From the cell containing the given text, extract its center point as (x, y) coordinate. 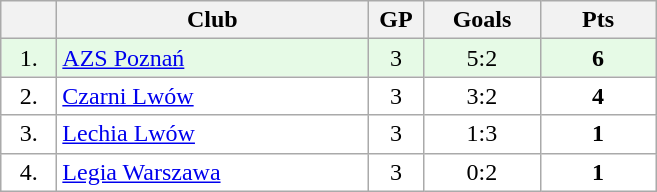
2. (29, 96)
Legia Warszawa (212, 172)
GP (396, 20)
6 (598, 58)
0:2 (482, 172)
4. (29, 172)
Czarni Lwów (212, 96)
Club (212, 20)
Lechia Lwów (212, 134)
1. (29, 58)
AZS Poznań (212, 58)
3:2 (482, 96)
3. (29, 134)
5:2 (482, 58)
Goals (482, 20)
Pts (598, 20)
1:3 (482, 134)
4 (598, 96)
